Find where the given text appears and provide that cell's center as [X, Y] coordinate. 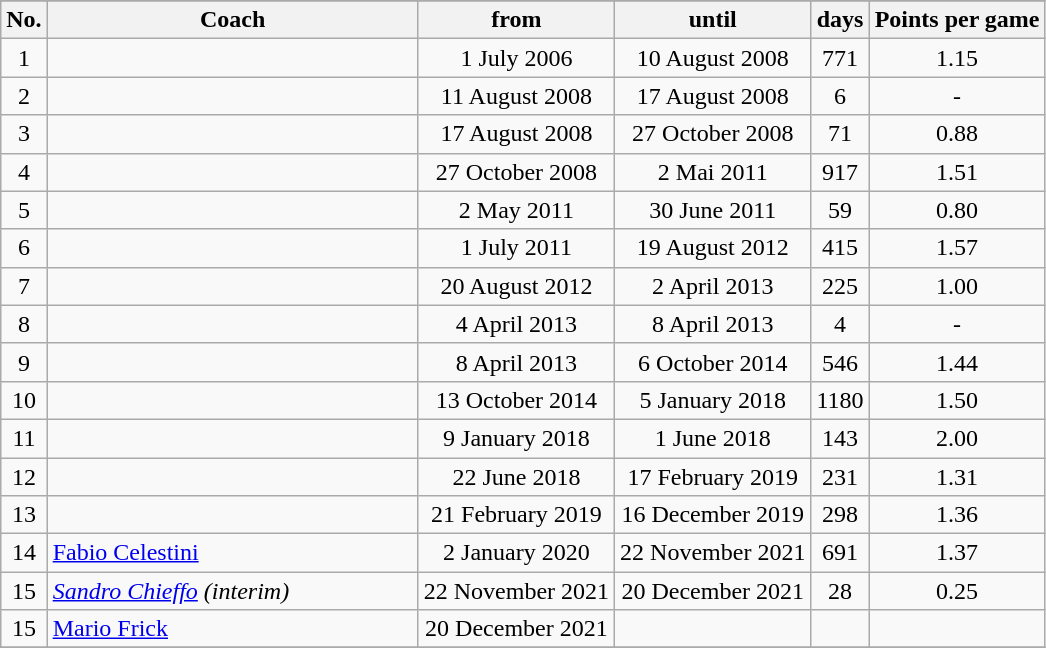
19 August 2012 [713, 248]
28 [840, 591]
30 June 2011 [713, 210]
Mario Frick [232, 629]
3 [24, 134]
1.36 [957, 515]
2 January 2020 [516, 553]
No. [24, 20]
1 [24, 58]
21 February 2019 [516, 515]
20 August 2012 [516, 286]
14 [24, 553]
2 Mai 2011 [713, 172]
1.50 [957, 400]
415 [840, 248]
11 [24, 438]
6 October 2014 [713, 362]
from [516, 20]
2 May 2011 [516, 210]
546 [840, 362]
1.51 [957, 172]
Fabio Celestini [232, 553]
1.57 [957, 248]
231 [840, 477]
5 [24, 210]
12 [24, 477]
1 June 2018 [713, 438]
2 April 2013 [713, 286]
917 [840, 172]
1180 [840, 400]
Sandro Chieffo (interim) [232, 591]
4 April 2013 [516, 324]
11 August 2008 [516, 96]
143 [840, 438]
1.31 [957, 477]
7 [24, 286]
22 June 2018 [516, 477]
10 [24, 400]
13 [24, 515]
2.00 [957, 438]
1.44 [957, 362]
10 August 2008 [713, 58]
0.25 [957, 591]
59 [840, 210]
17 February 2019 [713, 477]
16 December 2019 [713, 515]
until [713, 20]
1 July 2006 [516, 58]
Points per game [957, 20]
9 January 2018 [516, 438]
771 [840, 58]
1 July 2011 [516, 248]
days [840, 20]
5 January 2018 [713, 400]
8 [24, 324]
0.80 [957, 210]
13 October 2014 [516, 400]
0.88 [957, 134]
1.00 [957, 286]
71 [840, 134]
691 [840, 553]
1.15 [957, 58]
9 [24, 362]
2 [24, 96]
298 [840, 515]
1.37 [957, 553]
225 [840, 286]
Coach [232, 20]
